Find where the given text appears and provide that cell's center as (X, Y) coordinate. 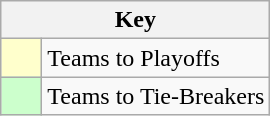
Teams to Playoffs (156, 58)
Teams to Tie-Breakers (156, 96)
Key (136, 20)
